Search for the cell housing the specified text and yield its (x, y) center coordinate. 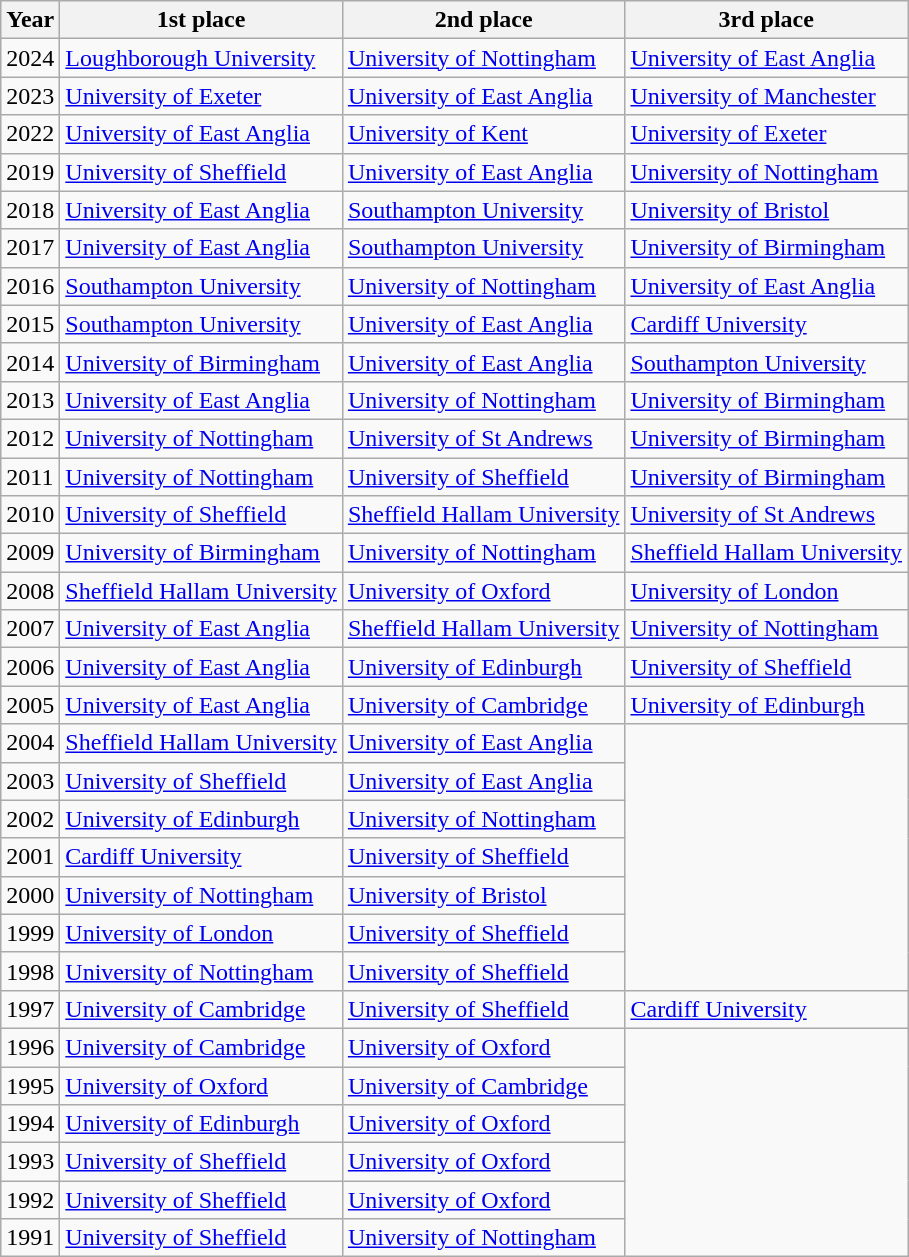
2012 (30, 438)
2000 (30, 895)
1999 (30, 933)
1st place (202, 20)
2017 (30, 248)
2019 (30, 172)
2009 (30, 553)
1996 (30, 1047)
2004 (30, 743)
2022 (30, 134)
Year (30, 20)
1993 (30, 1162)
1994 (30, 1124)
2010 (30, 515)
2011 (30, 477)
2018 (30, 210)
2005 (30, 705)
University of Kent (484, 134)
1998 (30, 971)
2008 (30, 591)
Loughborough University (202, 58)
2006 (30, 667)
2024 (30, 58)
3rd place (766, 20)
2016 (30, 286)
2013 (30, 400)
1991 (30, 1238)
2015 (30, 324)
2001 (30, 857)
2014 (30, 362)
2023 (30, 96)
2003 (30, 781)
1995 (30, 1085)
2nd place (484, 20)
1992 (30, 1200)
2002 (30, 819)
University of Manchester (766, 96)
1997 (30, 1009)
2007 (30, 629)
